Determine the [x, y] coordinate at the center of the cell enclosing the given text.  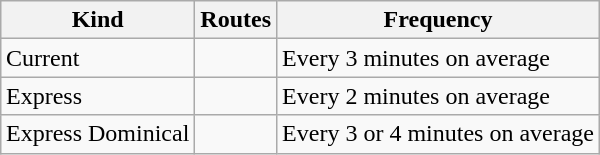
Every 2 minutes on average [438, 96]
Every 3 or 4 minutes on average [438, 134]
Every 3 minutes on average [438, 58]
Routes [236, 20]
Kind [97, 20]
Frequency [438, 20]
Current [97, 58]
Express Dominical [97, 134]
Express [97, 96]
